Identify which cell holds the provided text, then report its [X, Y] central coordinate. 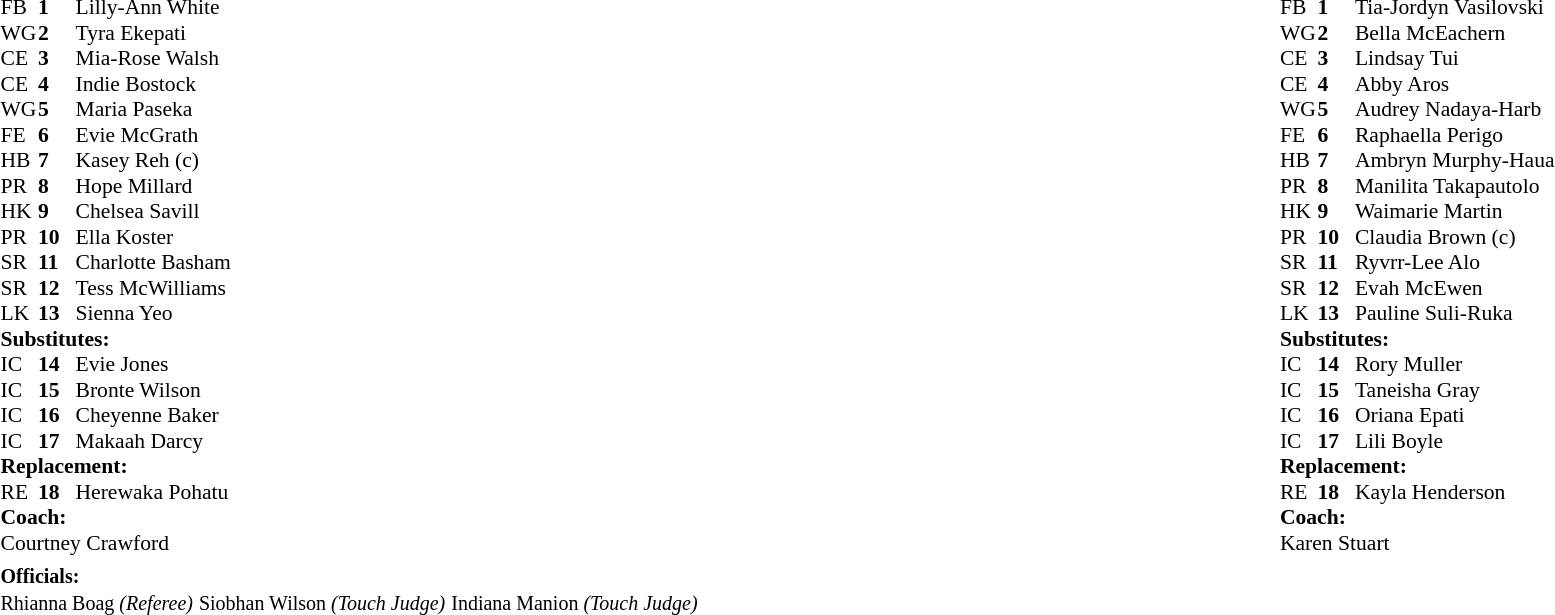
Maria Paseka [154, 109]
Kasey Reh (c) [154, 161]
Charlotte Basham [154, 263]
Tyra Ekepati [154, 33]
Oriana Epati [1455, 415]
Abby Aros [1455, 84]
Pauline Suli-Ruka [1455, 313]
Hope Millard [154, 186]
Cheyenne Baker [154, 415]
Kayla Henderson [1455, 492]
Karen Stuart [1418, 543]
Ryvrr-Lee Alo [1455, 263]
Ambryn Murphy-Haua [1455, 161]
Taneisha Gray [1455, 390]
Mia-Rose Walsh [154, 59]
Bella McEachern [1455, 33]
Claudia Brown (c) [1455, 237]
Lili Boyle [1455, 441]
Tess McWilliams [154, 288]
Ella Koster [154, 237]
Waimarie Martin [1455, 211]
Raphaella Perigo [1455, 135]
Manilita Takapautolo [1455, 186]
Evie McGrath [154, 135]
Evah McEwen [1455, 288]
Bronte Wilson [154, 390]
Herewaka Pohatu [154, 492]
Makaah Darcy [154, 441]
Indie Bostock [154, 84]
Evie Jones [154, 365]
Sienna Yeo [154, 313]
Rory Muller [1455, 365]
Chelsea Savill [154, 211]
Lindsay Tui [1455, 59]
Audrey Nadaya-Harb [1455, 109]
Courtney Crawford [115, 543]
